Find where the given text appears and provide that cell's center as [x, y] coordinate. 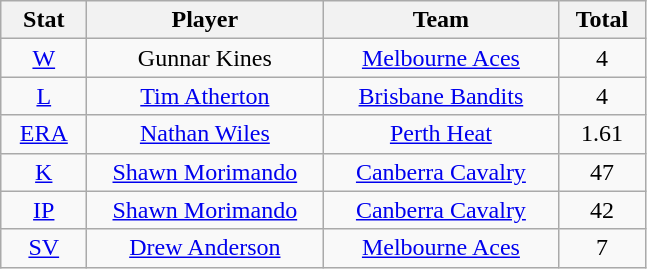
7 [602, 248]
ERA [44, 134]
42 [602, 210]
1.61 [602, 134]
Brisbane Bandits [441, 96]
SV [44, 248]
Drew Anderson [205, 248]
IP [44, 210]
Total [602, 20]
L [44, 96]
47 [602, 172]
W [44, 58]
Stat [44, 20]
Team [441, 20]
Tim Atherton [205, 96]
Gunnar Kines [205, 58]
Nathan Wiles [205, 134]
Player [205, 20]
K [44, 172]
Perth Heat [441, 134]
